Search for the cell housing the specified text and yield its (x, y) center coordinate. 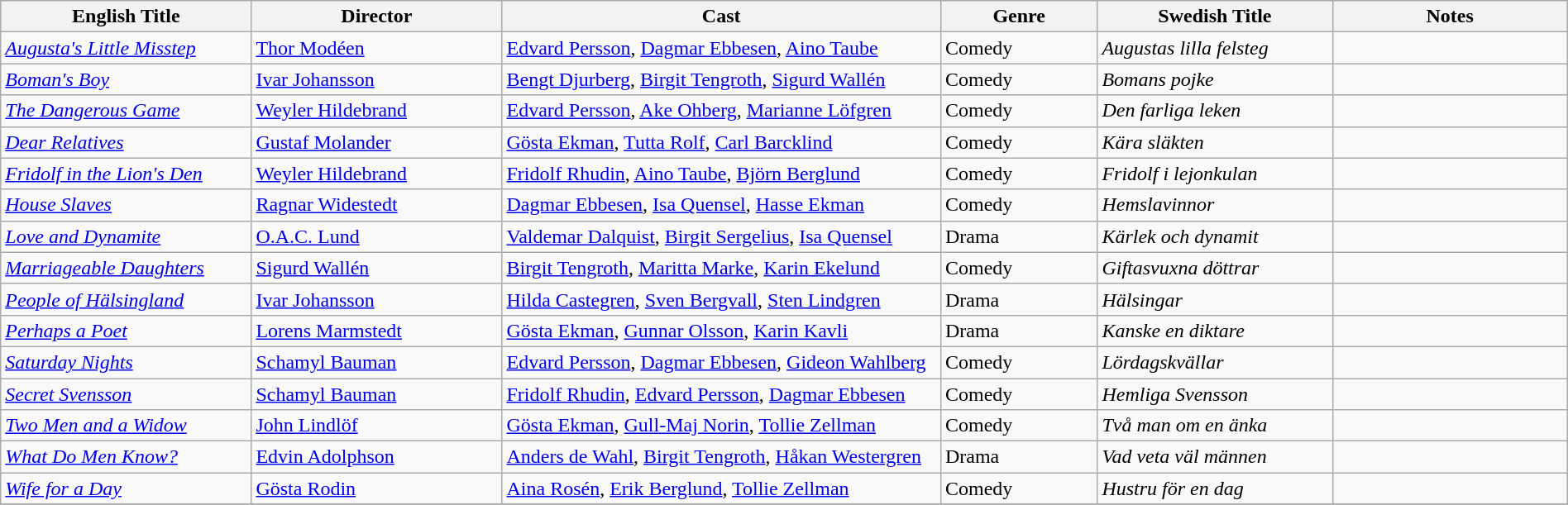
O.A.C. Lund (377, 236)
Genre (1019, 17)
Marriageable Daughters (126, 268)
Den farliga leken (1215, 111)
Augusta's Little Misstep (126, 48)
Kärlek och dynamit (1215, 236)
What Do Men Know? (126, 457)
Birgit Tengroth, Maritta Marke, Karin Ekelund (721, 268)
Hilda Castegren, Sven Bergvall, Sten Lindgren (721, 299)
Hemliga Svensson (1215, 394)
Swedish Title (1215, 17)
Fridolf i lejonkulan (1215, 174)
Vad veta väl männen (1215, 457)
Fridolf Rhudin, Edvard Persson, Dagmar Ebbesen (721, 394)
Anders de Wahl, Birgit Tengroth, Håkan Westergren (721, 457)
Edvard Persson, Dagmar Ebbesen, Gideon Wahlberg (721, 362)
Giftasvuxna döttrar (1215, 268)
Edvard Persson, Dagmar Ebbesen, Aino Taube (721, 48)
Augustas lilla felsteg (1215, 48)
Gösta Ekman, Tutta Rolf, Carl Barcklind (721, 142)
Gösta Ekman, Gull-Maj Norin, Tollie Zellman (721, 426)
Edvard Persson, Ake Ohberg, Marianne Löfgren (721, 111)
Secret Svensson (126, 394)
Bomans pojke (1215, 79)
People of Hälsingland (126, 299)
Saturday Nights (126, 362)
Ragnar Widestedt (377, 205)
Dagmar Ebbesen, Isa Quensel, Hasse Ekman (721, 205)
Boman's Boy (126, 79)
Hälsingar (1215, 299)
Wife for a Day (126, 488)
Edvin Adolphson (377, 457)
Thor Modéen (377, 48)
Lördagskvällar (1215, 362)
Gustaf Molander (377, 142)
Aina Rosén, Erik Berglund, Tollie Zellman (721, 488)
Love and Dynamite (126, 236)
Fridolf in the Lion's Den (126, 174)
Valdemar Dalquist, Birgit Sergelius, Isa Quensel (721, 236)
Two Men and a Widow (126, 426)
Kära släkten (1215, 142)
Dear Relatives (126, 142)
John Lindlöf (377, 426)
Director (377, 17)
The Dangerous Game (126, 111)
Notes (1450, 17)
Sigurd Wallén (377, 268)
Två man om en änka (1215, 426)
House Slaves (126, 205)
Kanske en diktare (1215, 331)
Lorens Marmstedt (377, 331)
Hemslavinnor (1215, 205)
Gösta Rodin (377, 488)
Hustru för en dag (1215, 488)
Fridolf Rhudin, Aino Taube, Björn Berglund (721, 174)
Cast (721, 17)
English Title (126, 17)
Bengt Djurberg, Birgit Tengroth, Sigurd Wallén (721, 79)
Perhaps a Poet (126, 331)
Gösta Ekman, Gunnar Olsson, Karin Kavli (721, 331)
